Return the (X, Y) coordinate for the center point of the cell that contains the specified text.  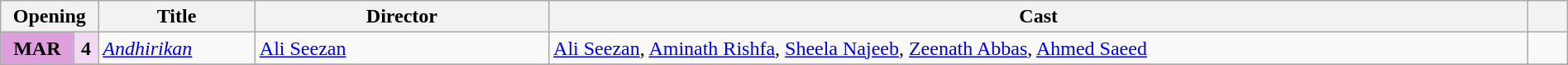
4 (86, 48)
Ali Seezan, Aminath Rishfa, Sheela Najeeb, Zeenath Abbas, Ahmed Saeed (1039, 48)
Cast (1039, 17)
MAR (37, 48)
Opening (50, 17)
Title (177, 17)
Andhirikan (177, 48)
Ali Seezan (402, 48)
Director (402, 17)
